Determine the (x, y) coordinate at the center of the cell enclosing the given text.  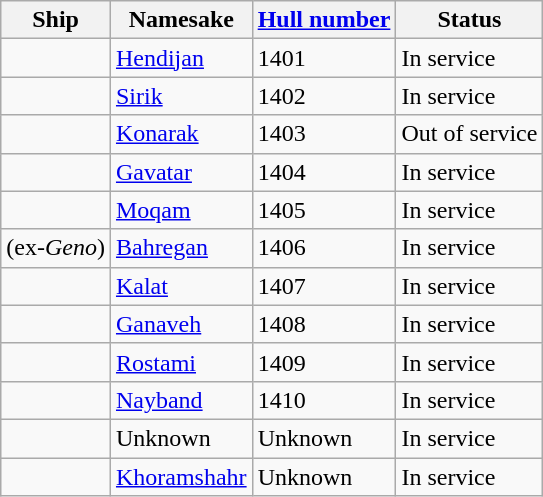
(ex-Geno) (56, 248)
1404 (324, 172)
Hendijan (181, 58)
1401 (324, 58)
1403 (324, 134)
1409 (324, 362)
1402 (324, 96)
Bahregan (181, 248)
Status (470, 20)
Namesake (181, 20)
Out of service (470, 134)
Gavatar (181, 172)
Hull number (324, 20)
Ganaveh (181, 324)
Konarak (181, 134)
1406 (324, 248)
Kalat (181, 286)
Moqam (181, 210)
1410 (324, 400)
Rostami (181, 362)
Khoramshahr (181, 477)
1408 (324, 324)
Sirik (181, 96)
Nayband (181, 400)
1405 (324, 210)
1407 (324, 286)
Ship (56, 20)
